For the text-containing cell, return its midpoint in [x, y] coordinate format. 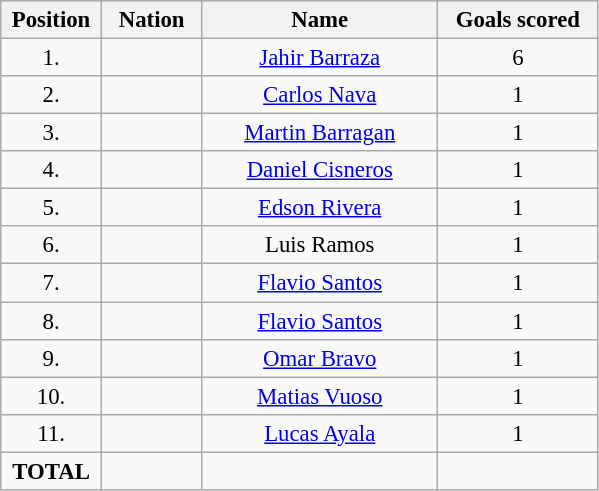
Carlos Nava [320, 95]
Matias Vuoso [320, 396]
Daniel Cisneros [320, 170]
2. [52, 95]
6. [52, 245]
9. [52, 358]
Martin Barragan [320, 133]
Luis Ramos [320, 245]
TOTAL [52, 471]
10. [52, 396]
Omar Bravo [320, 358]
Edson Rivera [320, 208]
11. [52, 433]
4. [52, 170]
Goals scored [518, 20]
3. [52, 133]
Lucas Ayala [320, 433]
8. [52, 321]
Name [320, 20]
7. [52, 283]
Jahir Barraza [320, 58]
Position [52, 20]
6 [518, 58]
1. [52, 58]
5. [52, 208]
Nation [152, 20]
